From the cell containing the given text, extract its center point as (X, Y) coordinate. 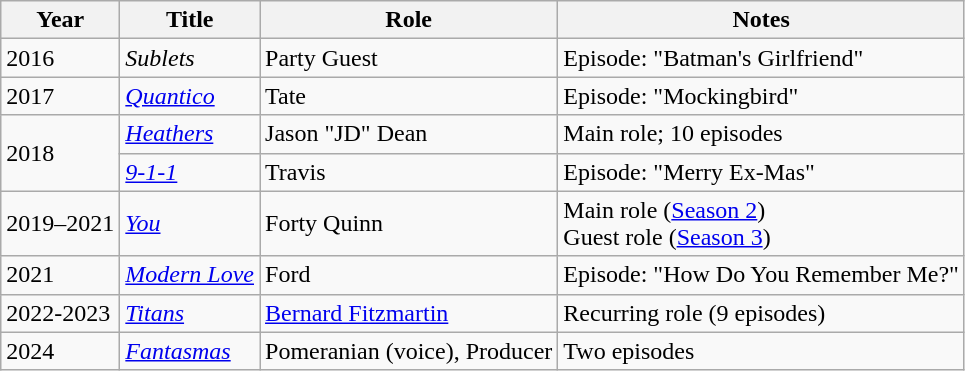
Notes (762, 20)
Main role (Season 2)Guest role (Season 3) (762, 224)
Episode: "Merry Ex-Mas" (762, 172)
2018 (60, 153)
Episode: "How Do You Remember Me?" (762, 275)
Ford (409, 275)
Forty Quinn (409, 224)
Pomeranian (voice), Producer (409, 351)
Party Guest (409, 58)
Jason "JD" Dean (409, 134)
Role (409, 20)
Episode: "Batman's Girlfriend" (762, 58)
2021 (60, 275)
Year (60, 20)
Modern Love (190, 275)
Title (190, 20)
Fantasmas (190, 351)
2016 (60, 58)
2019–2021 (60, 224)
Main role; 10 episodes (762, 134)
9-1-1 (190, 172)
Two episodes (762, 351)
Titans (190, 313)
Recurring role (9 episodes) (762, 313)
Episode: "Mockingbird" (762, 96)
2017 (60, 96)
Sublets (190, 58)
Travis (409, 172)
2022-2023 (60, 313)
Heathers (190, 134)
You (190, 224)
Quantico (190, 96)
2024 (60, 351)
Tate (409, 96)
Bernard Fitzmartin (409, 313)
